Output the [X, Y] coordinate of the center of the cell containing the given text.  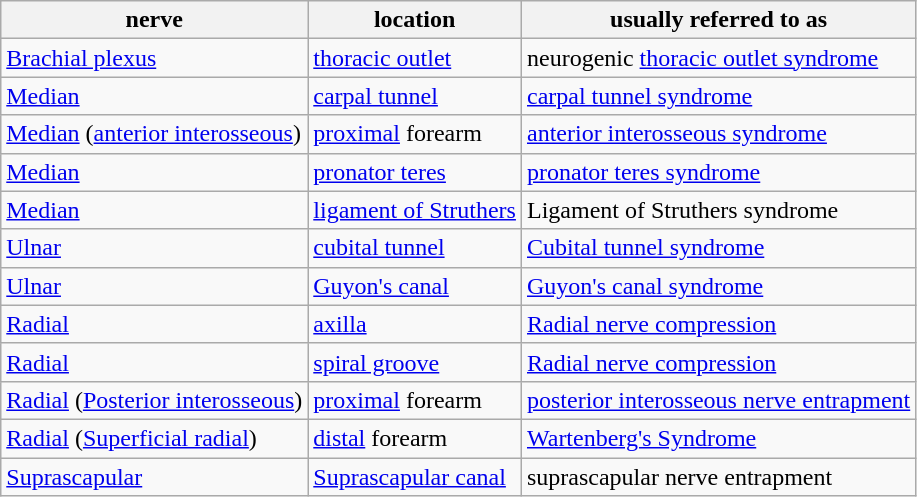
Median (anterior interosseous) [154, 134]
nerve [154, 20]
Suprascapular [154, 477]
Guyon's canal syndrome [718, 286]
Brachial plexus [154, 58]
pronator teres syndrome [718, 172]
pronator teres [415, 172]
axilla [415, 324]
Radial (Posterior interosseous) [154, 400]
Radial (Superficial radial) [154, 438]
cubital tunnel [415, 248]
Cubital tunnel syndrome [718, 248]
distal forearm [415, 438]
ligament of Struthers [415, 210]
suprascapular nerve entrapment [718, 477]
posterior interosseous nerve entrapment [718, 400]
Ligament of Struthers syndrome [718, 210]
spiral groove [415, 362]
neurogenic thoracic outlet syndrome [718, 58]
location [415, 20]
Suprascapular canal [415, 477]
anterior interosseous syndrome [718, 134]
carpal tunnel [415, 96]
Wartenberg's Syndrome [718, 438]
usually referred to as [718, 20]
Guyon's canal [415, 286]
thoracic outlet [415, 58]
carpal tunnel syndrome [718, 96]
